For the text-containing cell, return its midpoint in [x, y] coordinate format. 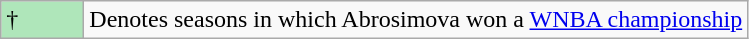
Denotes seasons in which Abrosimova won a WNBA championship [416, 20]
† [42, 20]
